Provide the (x, y) coordinate of the cell's center where the given text is located.  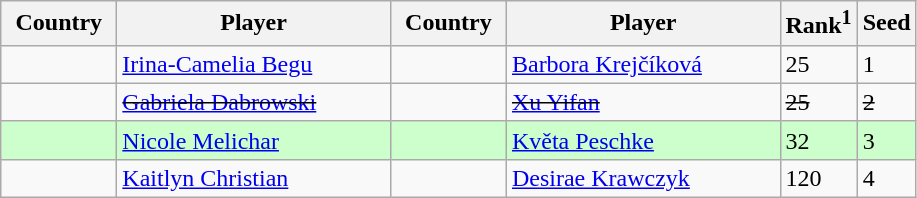
Barbora Krejčíková (643, 64)
32 (818, 140)
Květa Peschke (643, 140)
Rank1 (818, 24)
4 (886, 178)
120 (818, 178)
Gabriela Dabrowski (254, 102)
Irina-Camelia Begu (254, 64)
Xu Yifan (643, 102)
Desirae Krawczyk (643, 178)
3 (886, 140)
Kaitlyn Christian (254, 178)
2 (886, 102)
Seed (886, 24)
Nicole Melichar (254, 140)
1 (886, 64)
